Identify which cell holds the provided text, then report its (X, Y) central coordinate. 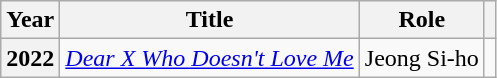
Year (30, 20)
Title (210, 20)
Role (422, 20)
Jeong Si-ho (422, 58)
2022 (30, 58)
Dear X Who Doesn't Love Me (210, 58)
